Provide the [x, y] coordinate of the cell's center where the given text is located.  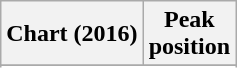
Peakposition [189, 34]
Chart (2016) [72, 34]
